For the text-containing cell, return its midpoint in (x, y) coordinate format. 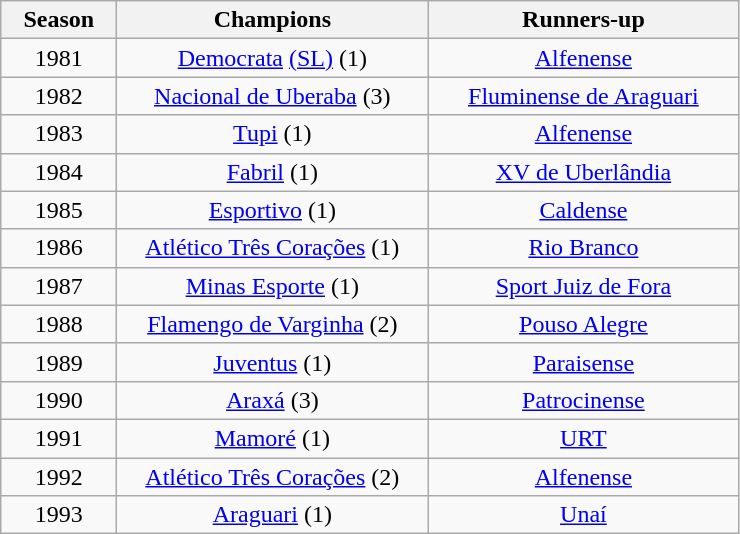
Patrocinense (584, 400)
Mamoré (1) (272, 438)
1990 (59, 400)
Democrata (SL) (1) (272, 58)
1988 (59, 324)
Caldense (584, 210)
Minas Esporte (1) (272, 286)
Rio Branco (584, 248)
Esportivo (1) (272, 210)
Juventus (1) (272, 362)
1992 (59, 477)
1982 (59, 96)
Paraisense (584, 362)
1985 (59, 210)
XV de Uberlândia (584, 172)
1987 (59, 286)
Araxá (3) (272, 400)
1993 (59, 515)
Sport Juiz de Fora (584, 286)
Flamengo de Varginha (2) (272, 324)
Fabril (1) (272, 172)
Pouso Alegre (584, 324)
1984 (59, 172)
1989 (59, 362)
Araguari (1) (272, 515)
1986 (59, 248)
Runners-up (584, 20)
Unaí (584, 515)
1983 (59, 134)
Atlético Três Corações (2) (272, 477)
Champions (272, 20)
URT (584, 438)
Atlético Três Corações (1) (272, 248)
Season (59, 20)
Tupi (1) (272, 134)
Fluminense de Araguari (584, 96)
1981 (59, 58)
Nacional de Uberaba (3) (272, 96)
1991 (59, 438)
